Pinpoint the cell where the given text exists, returning its [X, Y] midpoint coordinate. 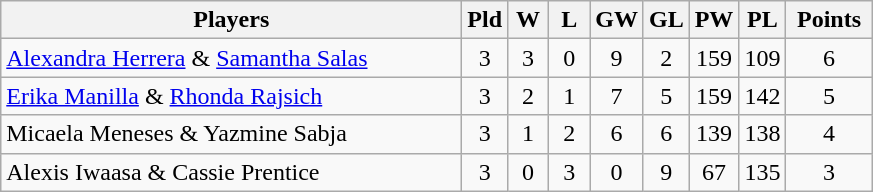
138 [762, 134]
Players [232, 20]
L [570, 20]
Micaela Meneses & Yazmine Sabja [232, 134]
139 [714, 134]
PL [762, 20]
7 [617, 96]
GW [617, 20]
GL [666, 20]
Points [829, 20]
4 [829, 134]
Pld [485, 20]
109 [762, 58]
135 [762, 172]
Alexis Iwaasa & Cassie Prentice [232, 172]
142 [762, 96]
Erika Manilla & Rhonda Rajsich [232, 96]
PW [714, 20]
Alexandra Herrera & Samantha Salas [232, 58]
67 [714, 172]
W [528, 20]
